Search for the cell housing the specified text and yield its (X, Y) center coordinate. 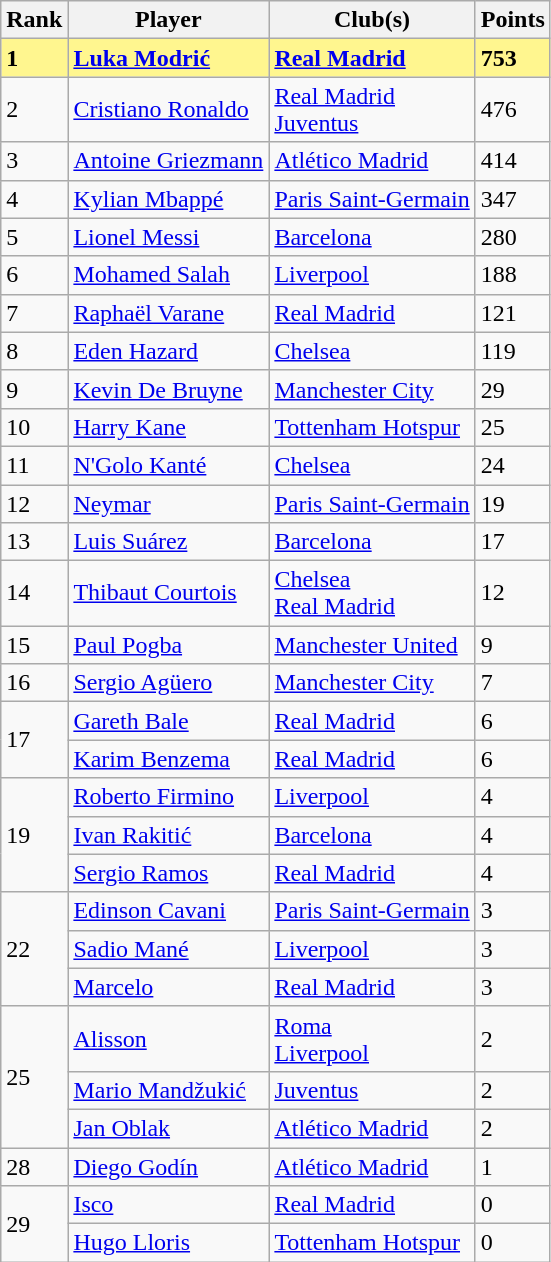
Sergio Ramos (168, 873)
Jan Oblak (168, 1128)
Edinson Cavani (168, 911)
Antoine Griezmann (168, 161)
Roma Liverpool (372, 1038)
11 (34, 465)
Sergio Agüero (168, 683)
Hugo Lloris (168, 1243)
280 (512, 237)
Neymar (168, 503)
Chelsea Real Madrid (372, 594)
Kevin De Bruyne (168, 389)
Manchester United (372, 645)
Raphaël Varane (168, 313)
Paul Pogba (168, 645)
5 (34, 237)
8 (34, 351)
Mario Mandžukić (168, 1090)
Juventus (372, 1090)
Eden Hazard (168, 351)
476 (512, 110)
Harry Kane (168, 427)
28 (34, 1167)
Gareth Bale (168, 721)
Roberto Firmino (168, 797)
414 (512, 161)
Kylian Mbappé (168, 199)
Diego Godín (168, 1167)
Rank (34, 20)
13 (34, 542)
Mohamed Salah (168, 275)
Points (512, 20)
22 (34, 949)
Ivan Rakitić (168, 835)
10 (34, 427)
188 (512, 275)
Isco (168, 1205)
Luis Suárez (168, 542)
Player (168, 20)
N'Golo Kanté (168, 465)
24 (512, 465)
119 (512, 351)
Karim Benzema (168, 759)
347 (512, 199)
121 (512, 313)
Club(s) (372, 20)
Real Madrid Juventus (372, 110)
14 (34, 594)
Thibaut Courtois (168, 594)
Luka Modrić (168, 58)
Lionel Messi (168, 237)
Alisson (168, 1038)
Cristiano Ronaldo (168, 110)
Marcelo (168, 987)
753 (512, 58)
15 (34, 645)
Sadio Mané (168, 949)
16 (34, 683)
